Output the [x, y] coordinate of the center of the cell containing the given text.  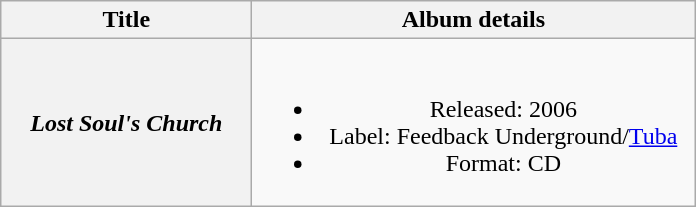
Lost Soul's Church [126, 122]
Title [126, 20]
Released: 2006Label: Feedback Underground/TubaFormat: CD [474, 122]
Album details [474, 20]
